Find where the given text appears and provide that cell's center as (X, Y) coordinate. 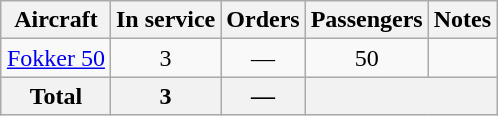
In service (165, 20)
Orders (263, 20)
Fokker 50 (56, 58)
50 (366, 58)
Aircraft (56, 20)
Passengers (366, 20)
Notes (462, 20)
Total (56, 96)
